Identify which cell holds the provided text, then report its [x, y] central coordinate. 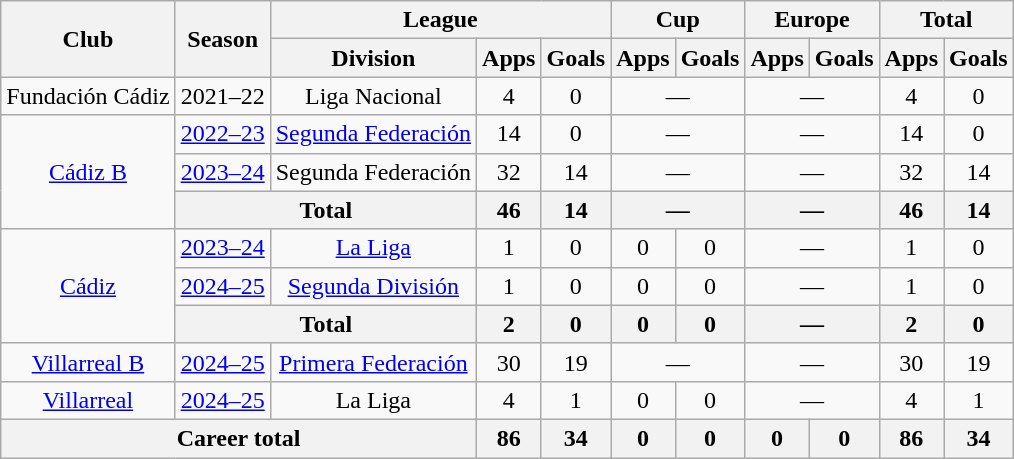
Villarreal [88, 400]
Europe [812, 20]
2021–22 [222, 96]
Cádiz B [88, 172]
Fundación Cádiz [88, 96]
Villarreal B [88, 362]
Division [373, 58]
2022–23 [222, 134]
Segunda División [373, 286]
Club [88, 39]
Primera Federación [373, 362]
Cádiz [88, 286]
Career total [239, 438]
League [440, 20]
Cup [678, 20]
Season [222, 39]
Liga Nacional [373, 96]
